For the text-containing cell, return its midpoint in (X, Y) coordinate format. 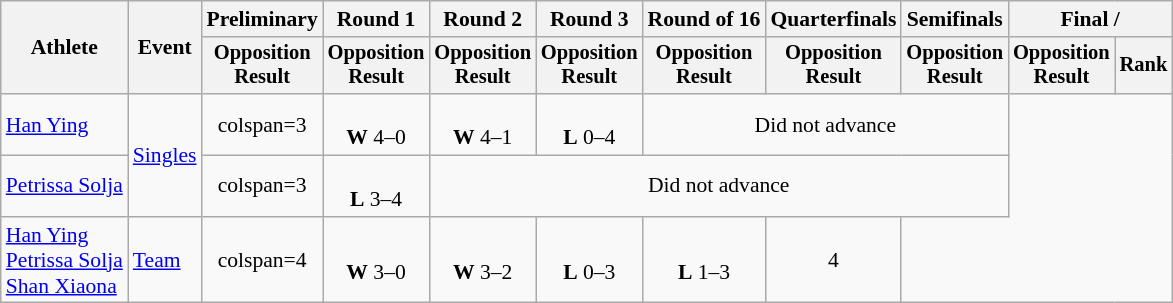
Rank (1144, 66)
W 4–0 (376, 124)
Round 2 (482, 19)
Petrissa Solja (64, 186)
Semifinals (954, 19)
Event (165, 48)
Quarterfinals (833, 19)
Final / (1090, 19)
Singles (165, 155)
Round of 16 (704, 19)
Round 1 (376, 19)
L 0–4 (590, 124)
Athlete (64, 48)
L 3–4 (376, 186)
Preliminary (262, 19)
W 4–1 (482, 124)
Han Ying (64, 124)
Round 3 (590, 19)
